Find where the given text appears and provide that cell's center as [x, y] coordinate. 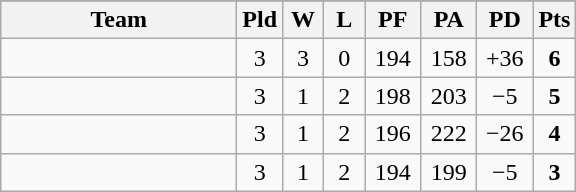
4 [554, 134]
0 [344, 58]
Pld [260, 20]
199 [449, 172]
158 [449, 58]
Team [119, 20]
W [304, 20]
PF [393, 20]
222 [449, 134]
5 [554, 96]
−26 [505, 134]
PD [505, 20]
+36 [505, 58]
Pts [554, 20]
L [344, 20]
196 [393, 134]
6 [554, 58]
203 [449, 96]
198 [393, 96]
PA [449, 20]
